Search for the cell housing the specified text and yield its (X, Y) center coordinate. 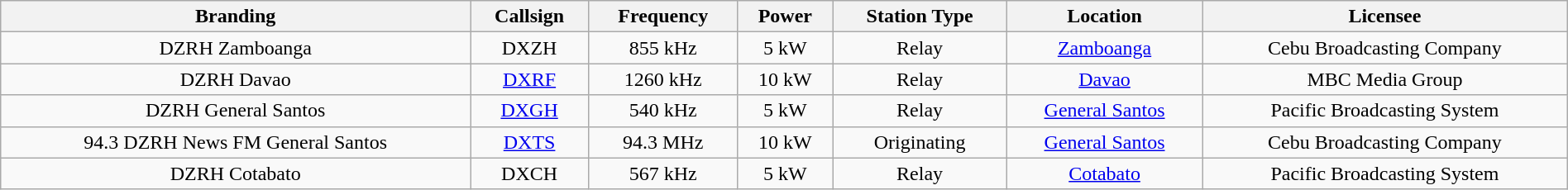
DZRH Cotabato (236, 173)
Callsign (529, 17)
DZRH Zamboanga (236, 48)
Location (1105, 17)
DXZH (529, 48)
Branding (236, 17)
94.3 MHz (663, 142)
Frequency (663, 17)
855 kHz (663, 48)
Power (786, 17)
Originating (920, 142)
Cotabato (1105, 173)
Station Type (920, 17)
DXTS (529, 142)
1260 kHz (663, 79)
DXRF (529, 79)
Davao (1105, 79)
Zamboanga (1105, 48)
DXGH (529, 111)
DZRH Davao (236, 79)
567 kHz (663, 173)
DZRH General Santos (236, 111)
DXCH (529, 173)
MBC Media Group (1385, 79)
Licensee (1385, 17)
540 kHz (663, 111)
94.3 DZRH News FM General Santos (236, 142)
